Output the (X, Y) coordinate of the center of the cell containing the given text.  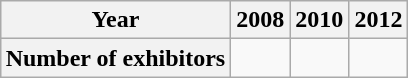
2012 (378, 20)
2010 (320, 20)
Year (116, 20)
2008 (260, 20)
Number of exhibitors (116, 58)
